Output the (x, y) coordinate of the center of the cell containing the given text.  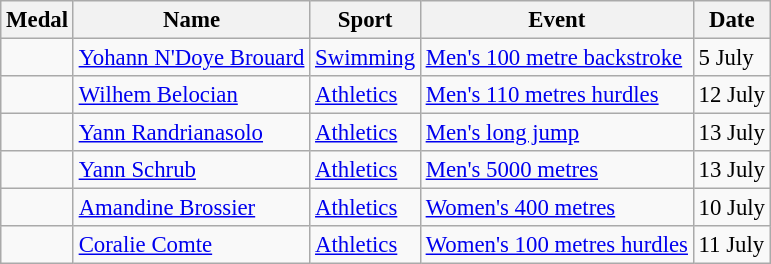
Men's long jump (556, 133)
Women's 100 metres hurdles (556, 245)
Men's 100 metre backstroke (556, 58)
Yann Randrianasolo (191, 133)
Yann Schrub (191, 170)
Women's 400 metres (556, 208)
Men's 110 metres hurdles (556, 95)
Swimming (366, 58)
Men's 5000 metres (556, 170)
Medal (38, 20)
Date (732, 20)
Event (556, 20)
11 July (732, 245)
10 July (732, 208)
Name (191, 20)
5 July (732, 58)
Coralie Comte (191, 245)
Yohann N'Doye Brouard (191, 58)
12 July (732, 95)
Sport (366, 20)
Wilhem Belocian (191, 95)
Amandine Brossier (191, 208)
